Provide the [x, y] coordinate of the cell's center where the given text is located.  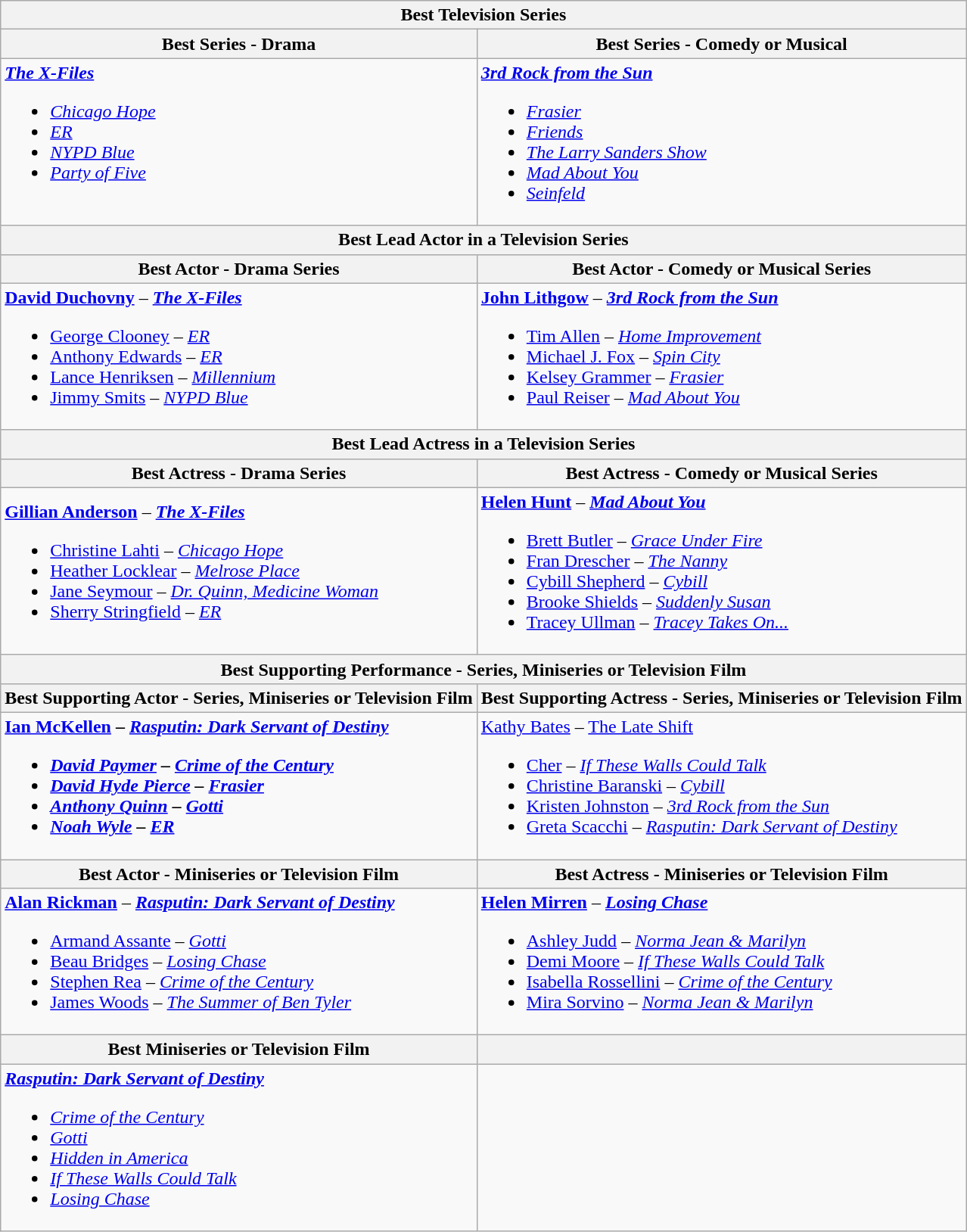
Best Actor - Miniseries or Television Film [239, 874]
Best Supporting Actor - Series, Miniseries or Television Film [239, 698]
Best Series - Drama [239, 44]
Best Series - Comedy or Musical [722, 44]
Best Actor - Drama Series [239, 269]
The X-FilesChicago HopeERNYPD BlueParty of Five [239, 142]
Rasputin: Dark Servant of DestinyCrime of the CenturyGottiHidden in AmericaIf These Walls Could TalkLosing Chase [239, 1147]
Best Actor - Comedy or Musical Series [722, 269]
3rd Rock from the SunFrasierFriendsThe Larry Sanders ShowMad About YouSeinfeld [722, 142]
Ian McKellen – Rasputin: Dark Servant of DestinyDavid Paymer – Crime of the CenturyDavid Hyde Pierce – FrasierAnthony Quinn – GottiNoah Wyle – ER [239, 786]
David Duchovny – The X-FilesGeorge Clooney – ERAnthony Edwards – ERLance Henriksen – MillenniumJimmy Smits – NYPD Blue [239, 356]
Best Actress - Miniseries or Television Film [722, 874]
Best Supporting Performance - Series, Miniseries or Television Film [483, 669]
Best Actress - Comedy or Musical Series [722, 473]
Best Lead Actor in a Television Series [483, 240]
Best Miniseries or Television Film [239, 1050]
John Lithgow – 3rd Rock from the SunTim Allen – Home ImprovementMichael J. Fox – Spin CityKelsey Grammer – FrasierPaul Reiser – Mad About You [722, 356]
Best Actress - Drama Series [239, 473]
Best Lead Actress in a Television Series [483, 444]
Best Supporting Actress - Series, Miniseries or Television Film [722, 698]
Best Television Series [483, 15]
